Locate the cell with the specified text and output its [x, y] center coordinate. 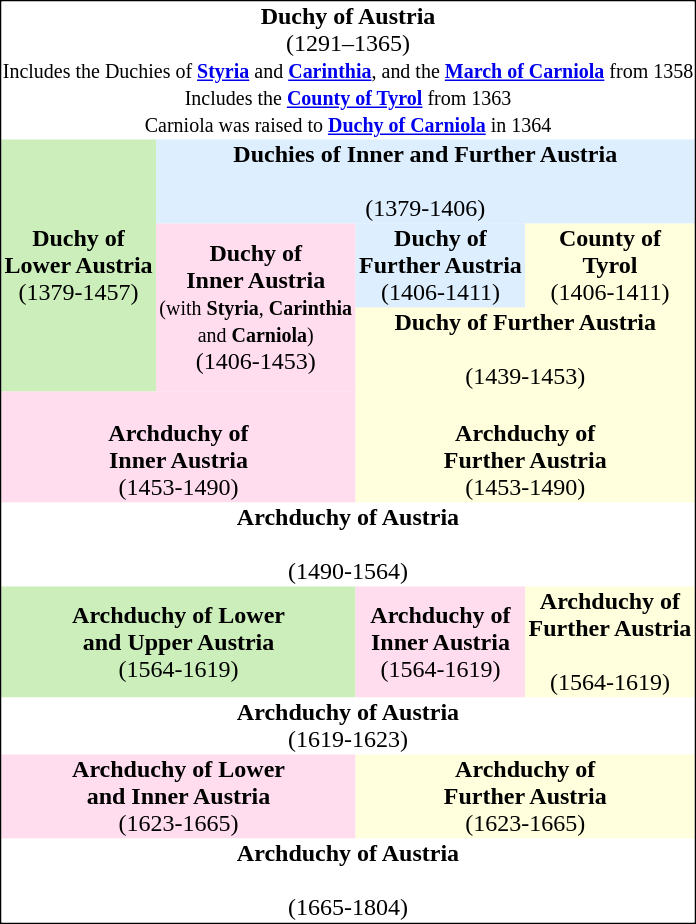
Duchy of Further Austria(1439-1453) [526, 350]
Archduchy ofFurther Austria (1623-1665) [526, 796]
Archduchy of Austria(1665-1804) [348, 880]
Archduchy ofInner Austria(1564-1619) [440, 642]
Archduchy of Lowerand Upper Austria(1564-1619) [178, 642]
Archduchy of Lowerand Inner Austria(1623-1665) [178, 796]
Duchies of Inner and Further Austria(1379-1406) [426, 182]
Archduchy ofFurther Austria(1564-1619) [610, 642]
Duchy ofLower Austria(1379-1457) [78, 266]
Archduchy ofFurther Austria(1453-1490) [526, 448]
County of Tyrol(1406-1411) [610, 266]
Archduchy of Austria(1619-1623) [348, 726]
Archduchy ofInner Austria(1453-1490) [178, 448]
Duchy ofFurther Austria(1406-1411) [440, 266]
Archduchy of Austria (1490-1564) [348, 544]
Duchy ofInner Austria(with Styria, Carinthiaand Carniola)(1406-1453) [256, 308]
